Extract the [X, Y] coordinate from the center of the cell holding the provided text.  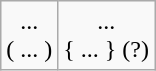
... ( ... ) [30, 36]
... { ... } (?) [106, 36]
